Capture the cell that displays the provided text and extract its [x, y] central coordinate. 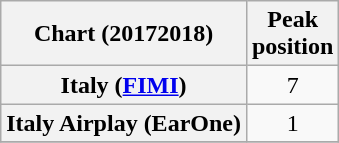
7 [292, 85]
1 [292, 123]
Peakposition [292, 34]
Italy Airplay (EarOne) [124, 123]
Chart (20172018) [124, 34]
Italy (FIMI) [124, 85]
